Determine the [X, Y] coordinate at the center of the cell enclosing the given text.  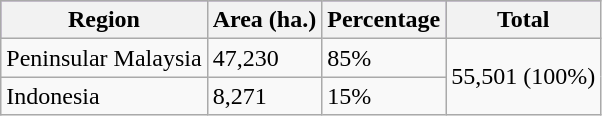
15% [384, 96]
Indonesia [104, 96]
Area (ha.) [264, 20]
47,230 [264, 58]
55,501 (100%) [524, 77]
Region [104, 20]
Total [524, 20]
Peninsular Malaysia [104, 58]
8,271 [264, 96]
Percentage [384, 20]
85% [384, 58]
